For the text-containing cell, return its midpoint in (X, Y) coordinate format. 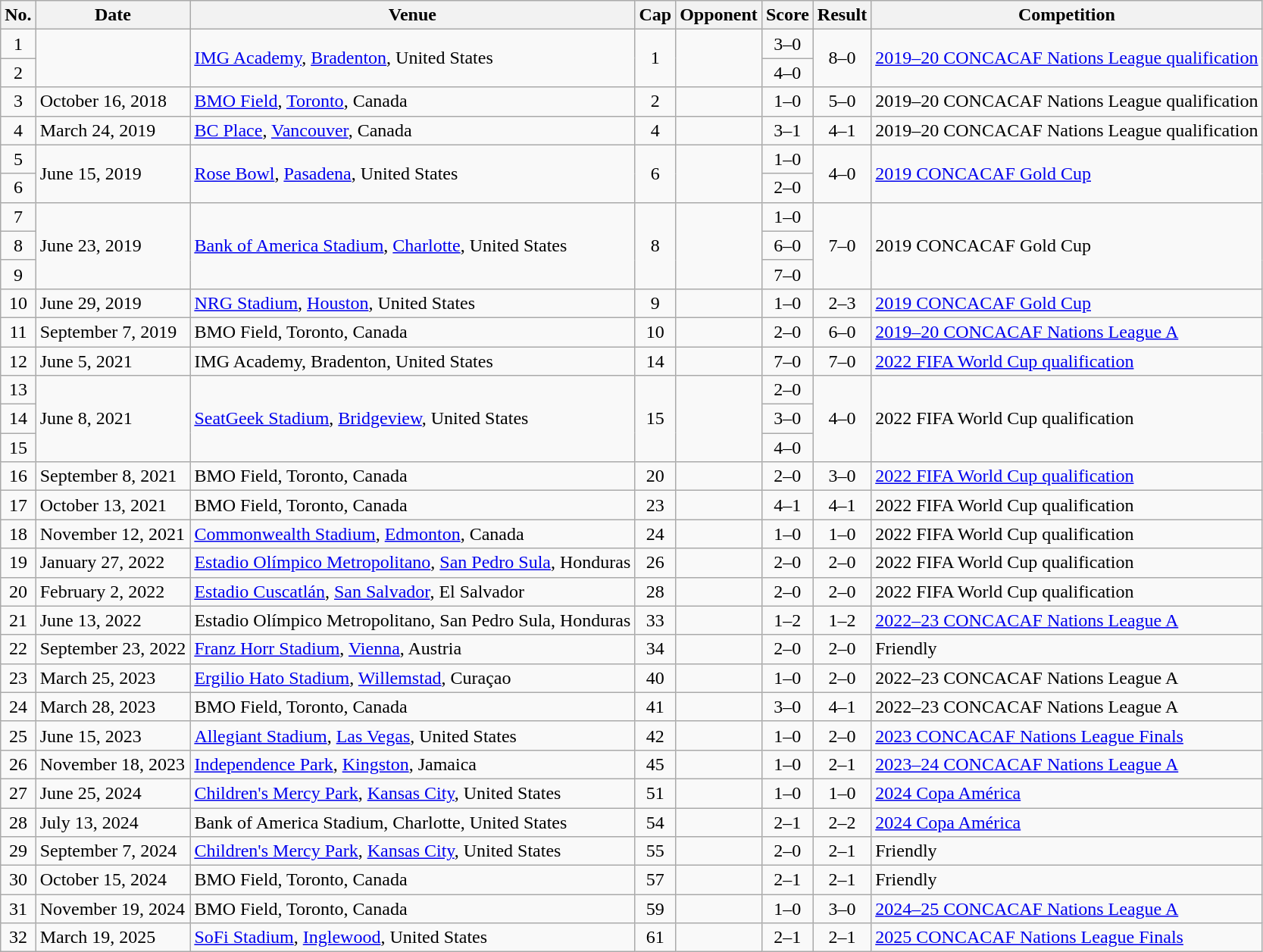
5 (18, 159)
34 (655, 649)
March 19, 2025 (113, 938)
March 28, 2023 (113, 707)
2025 CONCACAF Nations League Finals (1067, 938)
51 (655, 793)
3–1 (787, 130)
Cap (655, 15)
2019–20 CONCACAF Nations League A (1067, 332)
June 13, 2022 (113, 620)
September 7, 2019 (113, 332)
June 25, 2024 (113, 793)
41 (655, 707)
July 13, 2024 (113, 822)
Date (113, 15)
29 (18, 851)
2–2 (842, 822)
27 (18, 793)
40 (655, 678)
November 18, 2023 (113, 764)
2023 CONCACAF Nations League Finals (1067, 735)
March 25, 2023 (113, 678)
November 12, 2021 (113, 534)
8–0 (842, 58)
September 8, 2021 (113, 476)
October 15, 2024 (113, 880)
SeatGeek Stadium, Bridgeview, United States (412, 419)
33 (655, 620)
18 (18, 534)
22 (18, 649)
13 (18, 390)
January 27, 2022 (113, 563)
25 (18, 735)
September 23, 2022 (113, 649)
Independence Park, Kingston, Jamaica (412, 764)
March 24, 2019 (113, 130)
Commonwealth Stadium, Edmonton, Canada (412, 534)
21 (18, 620)
61 (655, 938)
32 (18, 938)
October 13, 2021 (113, 505)
BC Place, Vancouver, Canada (412, 130)
No. (18, 15)
19 (18, 563)
2024–25 CONCACAF Nations League A (1067, 909)
45 (655, 764)
NRG Stadium, Houston, United States (412, 303)
June 5, 2021 (113, 361)
3 (18, 101)
16 (18, 476)
Rose Bowl, Pasadena, United States (412, 173)
June 23, 2019 (113, 245)
Venue (412, 15)
Allegiant Stadium, Las Vegas, United States (412, 735)
42 (655, 735)
2–3 (842, 303)
Result (842, 15)
October 16, 2018 (113, 101)
Opponent (719, 15)
September 7, 2024 (113, 851)
2023–24 CONCACAF Nations League A (1067, 764)
30 (18, 880)
Estadio Cuscatlán, San Salvador, El Salvador (412, 591)
Franz Horr Stadium, Vienna, Austria (412, 649)
7 (18, 217)
Competition (1067, 15)
17 (18, 505)
February 2, 2022 (113, 591)
June 15, 2023 (113, 735)
SoFi Stadium, Inglewood, United States (412, 938)
55 (655, 851)
5–0 (842, 101)
Score (787, 15)
59 (655, 909)
June 8, 2021 (113, 419)
54 (655, 822)
11 (18, 332)
November 19, 2024 (113, 909)
Ergilio Hato Stadium, Willemstad, Curaçao (412, 678)
June 15, 2019 (113, 173)
31 (18, 909)
57 (655, 880)
June 29, 2019 (113, 303)
12 (18, 361)
